Scan for the cell matching the given text and deliver its [x, y] coordinate at center. 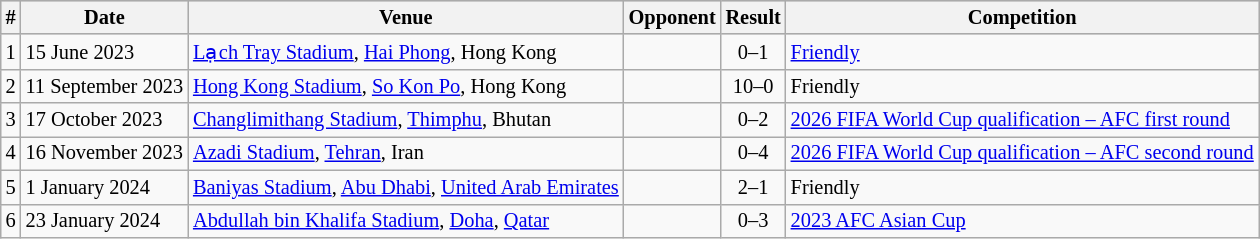
5 [11, 187]
Changlimithang Stadium, Thimphu, Bhutan [406, 120]
Result [754, 17]
Opponent [672, 17]
Competition [1022, 17]
Venue [406, 17]
3 [11, 120]
Lạch Tray Stadium, Hai Phong, Hong Kong [406, 52]
15 June 2023 [104, 52]
4 [11, 153]
17 October 2023 [104, 120]
2026 FIFA World Cup qualification – AFC second round [1022, 153]
10–0 [754, 86]
0–2 [754, 120]
23 January 2024 [104, 221]
# [11, 17]
2023 AFC Asian Cup [1022, 221]
2 [11, 86]
0–4 [754, 153]
2–1 [754, 187]
Abdullah bin Khalifa Stadium, Doha, Qatar [406, 221]
0–1 [754, 52]
Date [104, 17]
16 November 2023 [104, 153]
0–3 [754, 221]
2026 FIFA World Cup qualification – AFC first round [1022, 120]
Hong Kong Stadium, So Kon Po, Hong Kong [406, 86]
1 [11, 52]
11 September 2023 [104, 86]
1 January 2024 [104, 187]
Azadi Stadium, Tehran, Iran [406, 153]
6 [11, 221]
Baniyas Stadium, Abu Dhabi, United Arab Emirates [406, 187]
